Output the (x, y) coordinate of the center of the cell containing the given text.  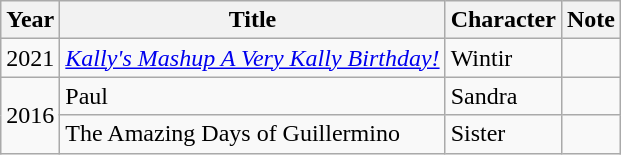
Title (252, 20)
Note (590, 20)
Sandra (503, 96)
Kally's Mashup A Very Kally Birthday! (252, 58)
Wintir (503, 58)
2021 (30, 58)
Year (30, 20)
2016 (30, 115)
Paul (252, 96)
The Amazing Days of Guillermino (252, 134)
Character (503, 20)
Sister (503, 134)
